Return the (X, Y) coordinate for the center point of the cell that contains the specified text.  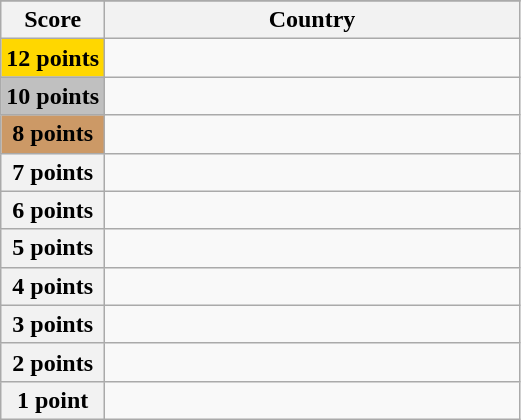
7 points (53, 172)
5 points (53, 248)
3 points (53, 324)
10 points (53, 96)
Country (312, 20)
Score (53, 20)
1 point (53, 400)
2 points (53, 362)
4 points (53, 286)
8 points (53, 134)
6 points (53, 210)
12 points (53, 58)
